Output the (X, Y) coordinate of the center of the cell containing the given text.  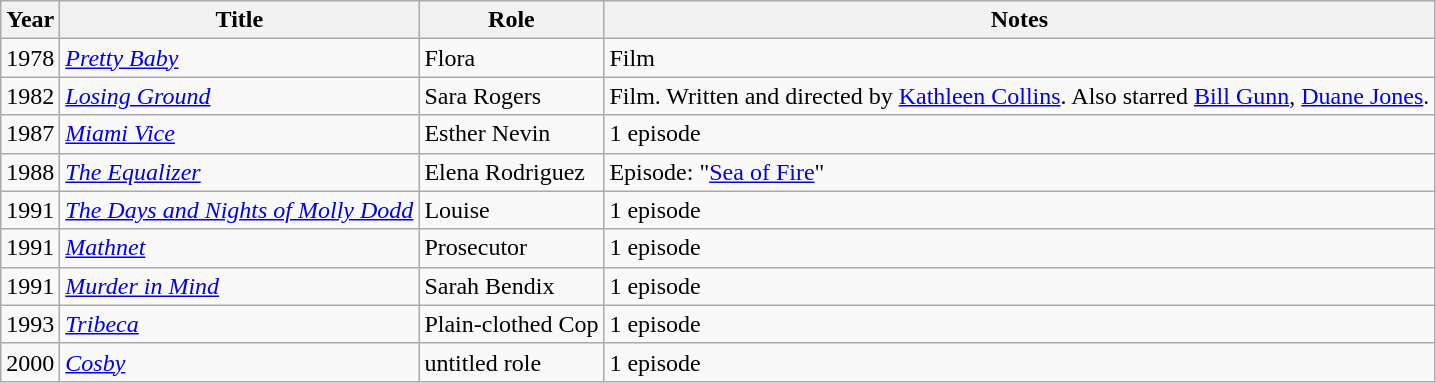
Film (1020, 58)
Tribeca (240, 324)
1987 (30, 134)
Prosecutor (512, 248)
Mathnet (240, 248)
Sara Rogers (512, 96)
Louise (512, 210)
Plain-clothed Cop (512, 324)
Losing Ground (240, 96)
Cosby (240, 362)
1978 (30, 58)
1982 (30, 96)
Title (240, 20)
1988 (30, 172)
Notes (1020, 20)
untitled role (512, 362)
Miami Vice (240, 134)
Film. Written and directed by Kathleen Collins. Also starred Bill Gunn, Duane Jones. (1020, 96)
1993 (30, 324)
Esther Nevin (512, 134)
Episode: "Sea of Fire" (1020, 172)
Murder in Mind (240, 286)
The Days and Nights of Molly Dodd (240, 210)
Flora (512, 58)
2000 (30, 362)
Role (512, 20)
The Equalizer (240, 172)
Pretty Baby (240, 58)
Sarah Bendix (512, 286)
Elena Rodriguez (512, 172)
Year (30, 20)
